Locate the cell with the specified text and output its [x, y] center coordinate. 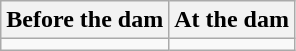
Before the dam [85, 20]
At the dam [232, 20]
